Search for the cell housing the specified text and yield its (X, Y) center coordinate. 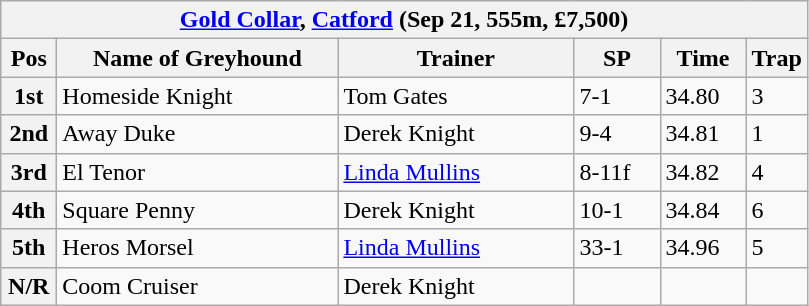
Heros Morsel (198, 248)
3 (776, 96)
33-1 (617, 248)
Trap (776, 58)
Square Penny (198, 210)
4th (29, 210)
9-4 (617, 134)
Away Duke (198, 134)
Gold Collar, Catford (Sep 21, 555m, £7,500) (404, 20)
Trainer (456, 58)
Pos (29, 58)
34.84 (703, 210)
6 (776, 210)
5th (29, 248)
8-11f (617, 172)
El Tenor (198, 172)
Homeside Knight (198, 96)
Coom Cruiser (198, 286)
34.96 (703, 248)
34.81 (703, 134)
34.80 (703, 96)
SP (617, 58)
Time (703, 58)
Name of Greyhound (198, 58)
5 (776, 248)
10-1 (617, 210)
34.82 (703, 172)
N/R (29, 286)
1 (776, 134)
2nd (29, 134)
7-1 (617, 96)
4 (776, 172)
Tom Gates (456, 96)
3rd (29, 172)
1st (29, 96)
